From the cell containing the given text, extract its center point as [x, y] coordinate. 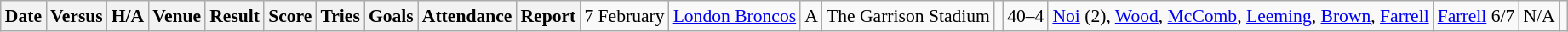
Farrell 6/7 [1476, 16]
Date [24, 16]
A [811, 16]
Venue [177, 16]
Attendance [467, 16]
Noi (2), Wood, McComb, Leeming, Brown, Farrell [1240, 16]
Report [548, 16]
Result [235, 16]
40–4 [1025, 16]
London Broncos [735, 16]
Score [289, 16]
The Garrison Stadium [908, 16]
Goals [392, 16]
Versus [77, 16]
N/A [1539, 16]
H/A [128, 16]
7 February [624, 16]
Tries [340, 16]
